From the cell containing the given text, extract its center point as (X, Y) coordinate. 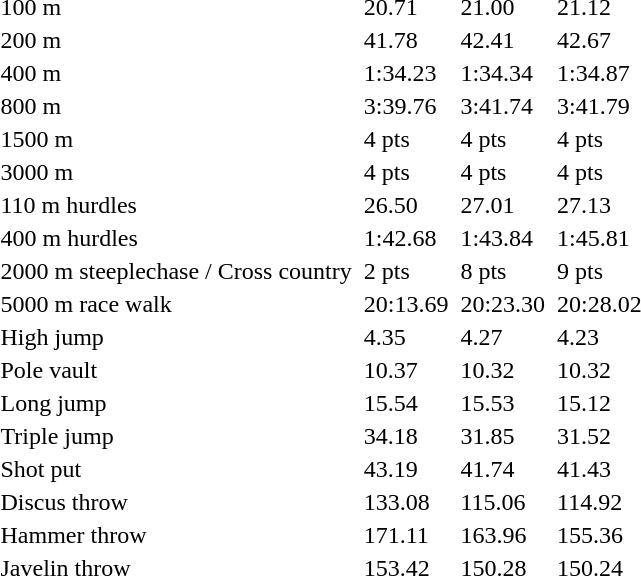
15.53 (503, 403)
34.18 (406, 436)
163.96 (503, 535)
133.08 (406, 502)
1:34.23 (406, 73)
8 pts (503, 271)
43.19 (406, 469)
42.41 (503, 40)
4.35 (406, 337)
41.78 (406, 40)
1:43.84 (503, 238)
10.37 (406, 370)
31.85 (503, 436)
10.32 (503, 370)
115.06 (503, 502)
20:13.69 (406, 304)
3:41.74 (503, 106)
1:42.68 (406, 238)
3:39.76 (406, 106)
171.11 (406, 535)
1:34.34 (503, 73)
2 pts (406, 271)
4.27 (503, 337)
41.74 (503, 469)
27.01 (503, 205)
20:23.30 (503, 304)
15.54 (406, 403)
26.50 (406, 205)
